Locate the cell with the specified text and output its (X, Y) center coordinate. 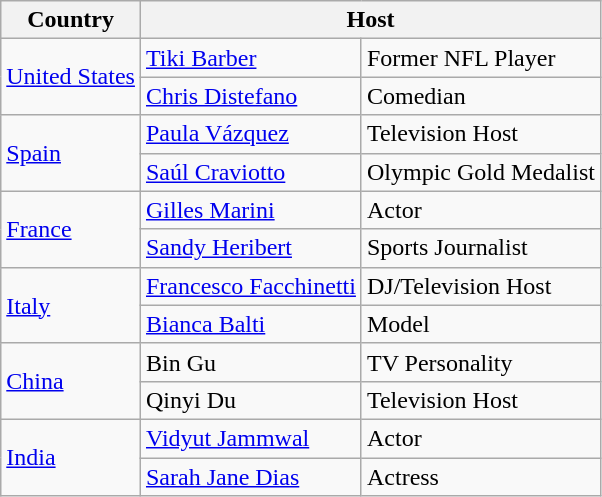
Tiki Barber (250, 58)
France (71, 229)
Host (370, 20)
Vidyut Jammwal (250, 438)
Comedian (480, 96)
Gilles Marini (250, 210)
China (71, 381)
Actress (480, 477)
TV Personality (480, 362)
Italy (71, 305)
Sandy Heribert (250, 248)
Saúl Craviotto (250, 172)
Former NFL Player (480, 58)
Qinyi Du (250, 400)
India (71, 457)
Country (71, 20)
Chris Distefano (250, 96)
Bianca Balti (250, 324)
Olympic Gold Medalist (480, 172)
Bin Gu (250, 362)
Francesco Facchinetti (250, 286)
DJ/Television Host (480, 286)
Sarah Jane Dias (250, 477)
United States (71, 77)
Paula Vázquez (250, 134)
Spain (71, 153)
Model (480, 324)
Sports Journalist (480, 248)
